Output the (X, Y) coordinate of the center of the cell containing the given text.  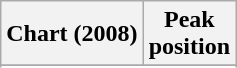
Peakposition (189, 34)
Chart (2008) (72, 34)
